Output the [X, Y] coordinate of the center of the cell containing the given text.  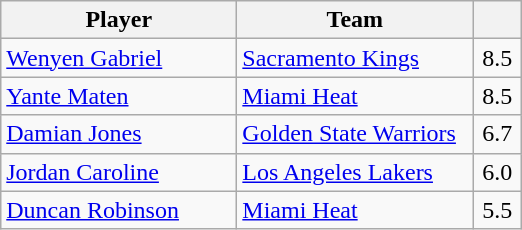
Team [355, 20]
Yante Maten [119, 96]
Los Angeles Lakers [355, 172]
Sacramento Kings [355, 58]
Damian Jones [119, 134]
6.7 [498, 134]
Player [119, 20]
Wenyen Gabriel [119, 58]
Duncan Robinson [119, 210]
5.5 [498, 210]
6.0 [498, 172]
Jordan Caroline [119, 172]
Golden State Warriors [355, 134]
